Detect which cell encompasses the target text, then output its [x, y] center coordinate. 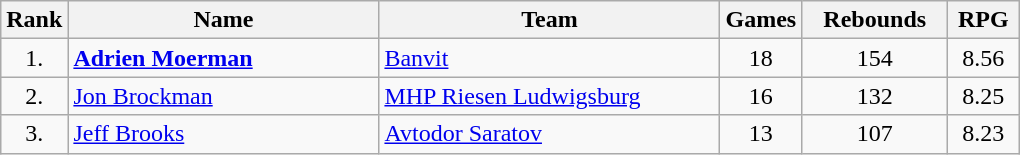
3. [34, 134]
Rank [34, 20]
Jeff Brooks [224, 134]
154 [875, 58]
16 [761, 96]
Team [550, 20]
Name [224, 20]
8.25 [984, 96]
2. [34, 96]
13 [761, 134]
Rebounds [875, 20]
Banvit [550, 58]
Avtodor Saratov [550, 134]
1. [34, 58]
Games [761, 20]
RPG [984, 20]
MHP Riesen Ludwigsburg [550, 96]
8.23 [984, 134]
Jon Brockman [224, 96]
Adrien Moerman [224, 58]
132 [875, 96]
18 [761, 58]
8.56 [984, 58]
107 [875, 134]
